Pinpoint the cell where the given text exists, returning its [X, Y] midpoint coordinate. 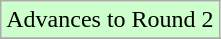
Advances to Round 2 [110, 20]
